Locate the cell with the specified text and output its [x, y] center coordinate. 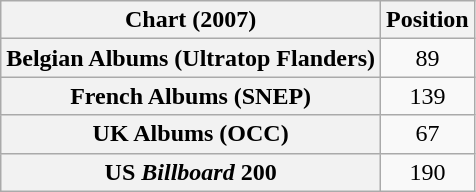
UK Albums (OCC) [191, 134]
190 [428, 172]
French Albums (SNEP) [191, 96]
139 [428, 96]
Position [428, 20]
Belgian Albums (Ultratop Flanders) [191, 58]
Chart (2007) [191, 20]
US Billboard 200 [191, 172]
67 [428, 134]
89 [428, 58]
